Scan for the cell matching the given text and deliver its (X, Y) coordinate at center. 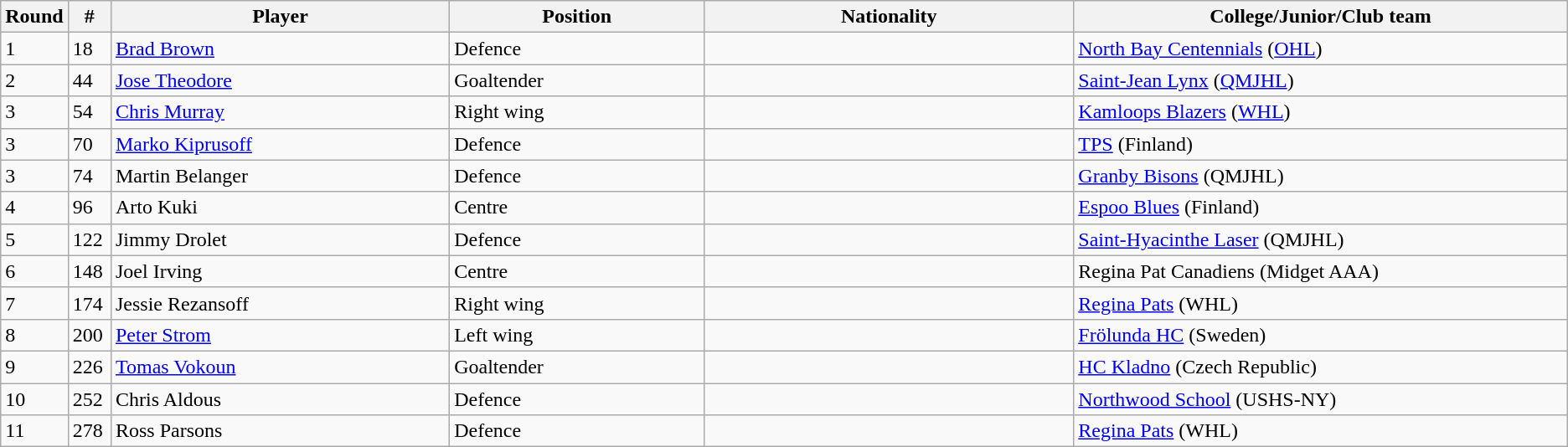
2 (34, 80)
Joel Irving (280, 271)
278 (89, 431)
Jimmy Drolet (280, 239)
Frölunda HC (Sweden) (1320, 335)
Saint-Jean Lynx (QMJHL) (1320, 80)
7 (34, 303)
148 (89, 271)
Northwood School (USHS-NY) (1320, 399)
11 (34, 431)
Jessie Rezansoff (280, 303)
Saint-Hyacinthe Laser (QMJHL) (1320, 239)
Granby Bisons (QMJHL) (1320, 176)
74 (89, 176)
Martin Belanger (280, 176)
44 (89, 80)
200 (89, 335)
252 (89, 399)
Peter Strom (280, 335)
174 (89, 303)
Arto Kuki (280, 208)
Marko Kiprusoff (280, 144)
TPS (Finland) (1320, 144)
226 (89, 367)
4 (34, 208)
HC Kladno (Czech Republic) (1320, 367)
96 (89, 208)
Jose Theodore (280, 80)
Tomas Vokoun (280, 367)
Nationality (890, 17)
18 (89, 49)
8 (34, 335)
North Bay Centennials (OHL) (1320, 49)
Position (577, 17)
122 (89, 239)
Regina Pat Canadiens (Midget AAA) (1320, 271)
# (89, 17)
54 (89, 112)
6 (34, 271)
5 (34, 239)
Espoo Blues (Finland) (1320, 208)
9 (34, 367)
Player (280, 17)
Kamloops Blazers (WHL) (1320, 112)
College/Junior/Club team (1320, 17)
1 (34, 49)
Chris Aldous (280, 399)
Round (34, 17)
Left wing (577, 335)
70 (89, 144)
10 (34, 399)
Brad Brown (280, 49)
Chris Murray (280, 112)
Ross Parsons (280, 431)
